Determine the [x, y] coordinate at the center of the cell enclosing the given text.  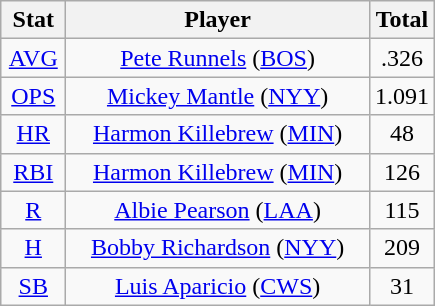
115 [402, 210]
126 [402, 172]
209 [402, 248]
Pete Runnels (BOS) [218, 58]
Luis Aparicio (CWS) [218, 286]
Total [402, 20]
31 [402, 286]
R [34, 210]
Bobby Richardson (NYY) [218, 248]
H [34, 248]
OPS [34, 96]
SB [34, 286]
Albie Pearson (LAA) [218, 210]
48 [402, 134]
.326 [402, 58]
HR [34, 134]
AVG [34, 58]
1.091 [402, 96]
Stat [34, 20]
RBI [34, 172]
Mickey Mantle (NYY) [218, 96]
Player [218, 20]
